Scan for the cell matching the given text and deliver its [x, y] coordinate at center. 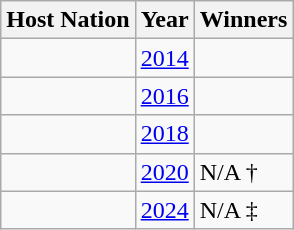
N/A ‡ [244, 210]
N/A † [244, 172]
2016 [164, 96]
2020 [164, 172]
2018 [164, 134]
2014 [164, 58]
Year [164, 20]
Host Nation [68, 20]
2024 [164, 210]
Winners [244, 20]
